Pinpoint the cell where the given text exists, returning its [X, Y] midpoint coordinate. 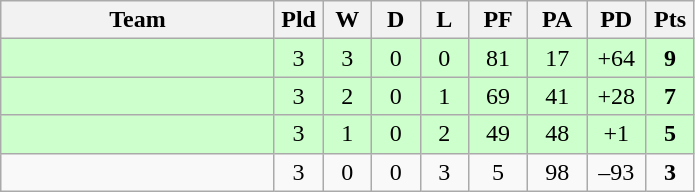
L [444, 20]
PF [498, 20]
W [348, 20]
Team [138, 20]
49 [498, 134]
+1 [616, 134]
Pts [670, 20]
69 [498, 96]
Pld [298, 20]
7 [670, 96]
D [396, 20]
+28 [616, 96]
17 [558, 58]
9 [670, 58]
–93 [616, 172]
PA [558, 20]
41 [558, 96]
81 [498, 58]
+64 [616, 58]
98 [558, 172]
48 [558, 134]
PD [616, 20]
